Capture the cell that displays the provided text and extract its (x, y) central coordinate. 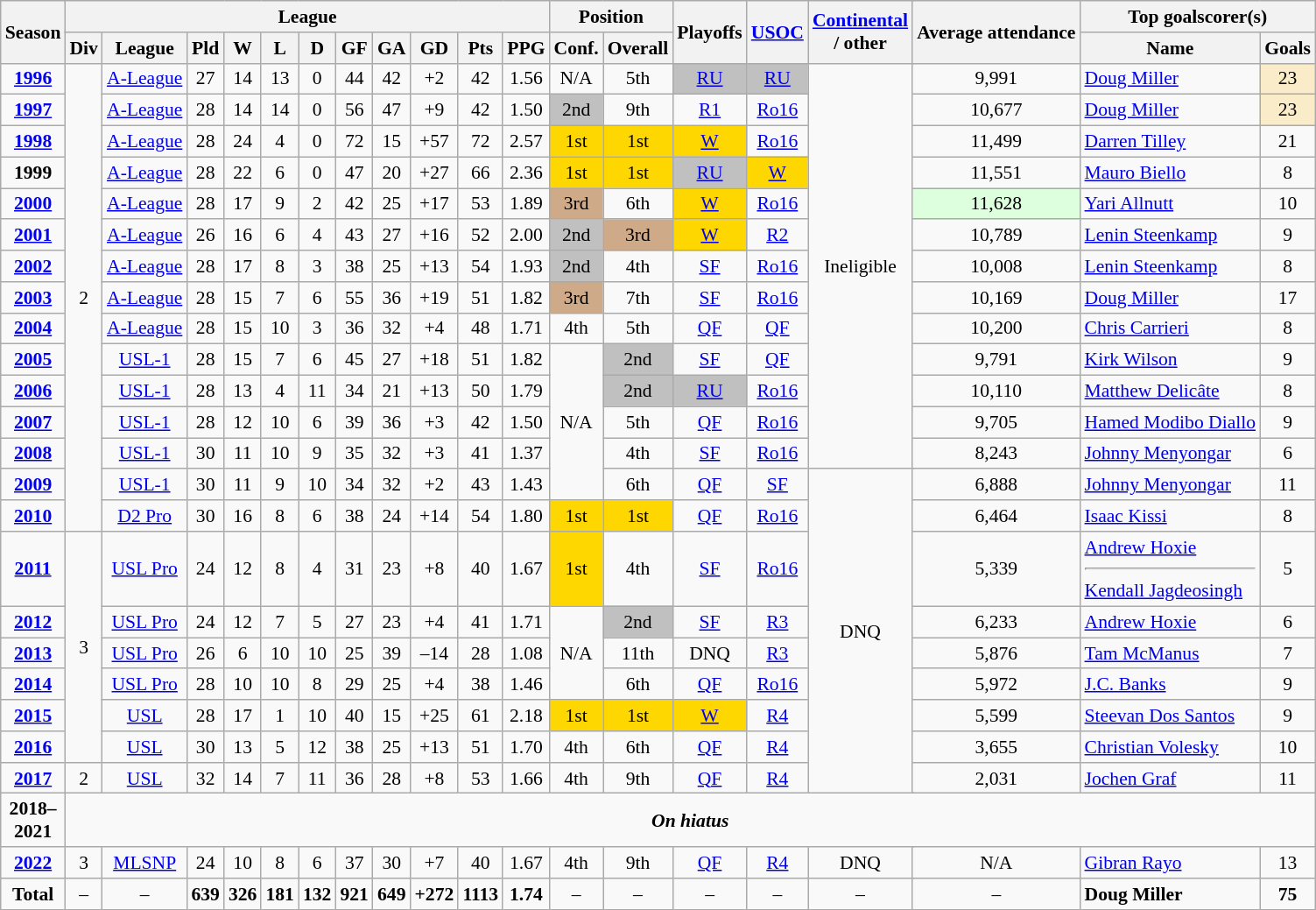
Name (1171, 48)
1.43 (525, 485)
1.70 (525, 747)
2010 (33, 516)
2005 (33, 360)
2013 (33, 653)
+18 (434, 360)
+7 (434, 863)
+27 (434, 173)
9,705 (996, 422)
Playoffs (709, 32)
J.C. Banks (1171, 685)
Ineligible (860, 266)
On hiatus (690, 820)
2016 (33, 747)
5,339 (996, 569)
Continental/ other (860, 32)
+16 (434, 236)
Christian Volesky (1171, 747)
1.46 (525, 685)
Gibran Rayo (1171, 863)
10,169 (996, 298)
Andrew Hoxie (1171, 622)
1.56 (525, 79)
2006 (33, 392)
2002 (33, 266)
11,499 (996, 142)
10,110 (996, 392)
Pld (205, 48)
2.57 (525, 142)
9,991 (996, 79)
2022 (33, 863)
649 (392, 894)
45 (354, 360)
1.89 (525, 204)
75 (1287, 894)
2012 (33, 622)
22 (243, 173)
52 (480, 236)
8,243 (996, 454)
5,972 (996, 685)
639 (205, 894)
Kirk Wilson (1171, 360)
2007 (33, 422)
Goals (1287, 48)
31 (354, 569)
7th (638, 298)
1113 (480, 894)
+14 (434, 516)
1996 (33, 79)
Tam McManus (1171, 653)
2014 (33, 685)
3,655 (996, 747)
D (317, 48)
Andrew Hoxie Kendall Jagdeosingh (1171, 569)
+9 (434, 110)
5,876 (996, 653)
2.18 (525, 716)
USOC (778, 32)
2018–2021 (33, 820)
5,599 (996, 716)
10,200 (996, 328)
2015 (33, 716)
2,031 (996, 779)
1.79 (525, 392)
1.74 (525, 894)
55 (354, 298)
+25 (434, 716)
2.36 (525, 173)
66 (480, 173)
Steevan Dos Santos (1171, 716)
35 (354, 454)
6,888 (996, 485)
+57 (434, 142)
44 (354, 79)
Darren Tilley (1171, 142)
6,464 (996, 516)
2011 (33, 569)
1.66 (525, 779)
9,791 (996, 360)
Div (84, 48)
29 (354, 685)
6,233 (996, 622)
2003 (33, 298)
D2 Pro (144, 516)
1 (280, 716)
+19 (434, 298)
1998 (33, 142)
11th (638, 653)
MLSNP (144, 863)
2009 (33, 485)
37 (354, 863)
2.00 (525, 236)
61 (480, 716)
GD (434, 48)
2000 (33, 204)
921 (354, 894)
Matthew Delicâte (1171, 392)
132 (317, 894)
10,008 (996, 266)
1999 (33, 173)
11,551 (996, 173)
Isaac Kissi (1171, 516)
+272 (434, 894)
Average attendance (996, 32)
Position (611, 17)
Overall (638, 48)
181 (280, 894)
R2 (778, 236)
Top goalscorer(s) (1198, 17)
PPG (525, 48)
R1 (709, 110)
–14 (434, 653)
Hamed Modibo Diallo (1171, 422)
11,628 (996, 204)
GF (354, 48)
10,677 (996, 110)
Total (33, 894)
50 (480, 392)
+17 (434, 204)
1.93 (525, 266)
2008 (33, 454)
48 (480, 328)
Mauro Biello (1171, 173)
2004 (33, 328)
Chris Carrieri (1171, 328)
Conf. (576, 48)
L (280, 48)
2001 (33, 236)
Season (33, 32)
1.80 (525, 516)
2017 (33, 779)
10,789 (996, 236)
Yari Allnutt (1171, 204)
1.37 (525, 454)
326 (243, 894)
Jochen Graf (1171, 779)
20 (392, 173)
1.08 (525, 653)
Pts (480, 48)
1997 (33, 110)
56 (354, 110)
GA (392, 48)
